Identify which cell holds the provided text, then report its [x, y] central coordinate. 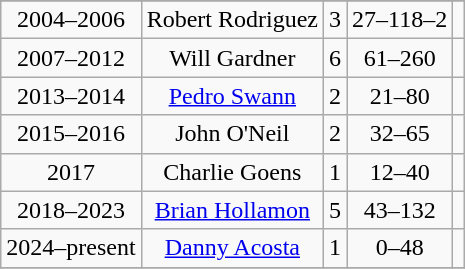
2013–2014 [71, 96]
21–80 [400, 96]
5 [334, 210]
Brian Hollamon [232, 210]
John O'Neil [232, 134]
Robert Rodriguez [232, 20]
Pedro Swann [232, 96]
0–48 [400, 248]
43–132 [400, 210]
27–118–2 [400, 20]
Charlie Goens [232, 172]
2007–2012 [71, 58]
6 [334, 58]
2018–2023 [71, 210]
Will Gardner [232, 58]
2004–2006 [71, 20]
2015–2016 [71, 134]
32–65 [400, 134]
61–260 [400, 58]
2017 [71, 172]
12–40 [400, 172]
Danny Acosta [232, 248]
3 [334, 20]
2024–present [71, 248]
